Return the [X, Y] coordinate for the center point of the cell that contains the specified text.  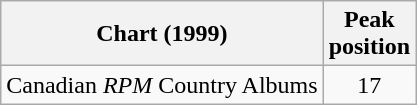
17 [369, 85]
Peakposition [369, 34]
Canadian RPM Country Albums [162, 85]
Chart (1999) [162, 34]
